Find where the given text appears and provide that cell's center as [x, y] coordinate. 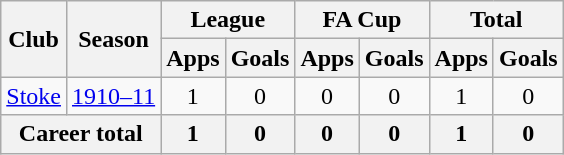
Stoke [34, 96]
League [228, 20]
FA Cup [362, 20]
Club [34, 39]
Career total [81, 134]
Season [113, 39]
Total [496, 20]
1910–11 [113, 96]
